Extract the (x, y) coordinate from the center of the cell holding the provided text.  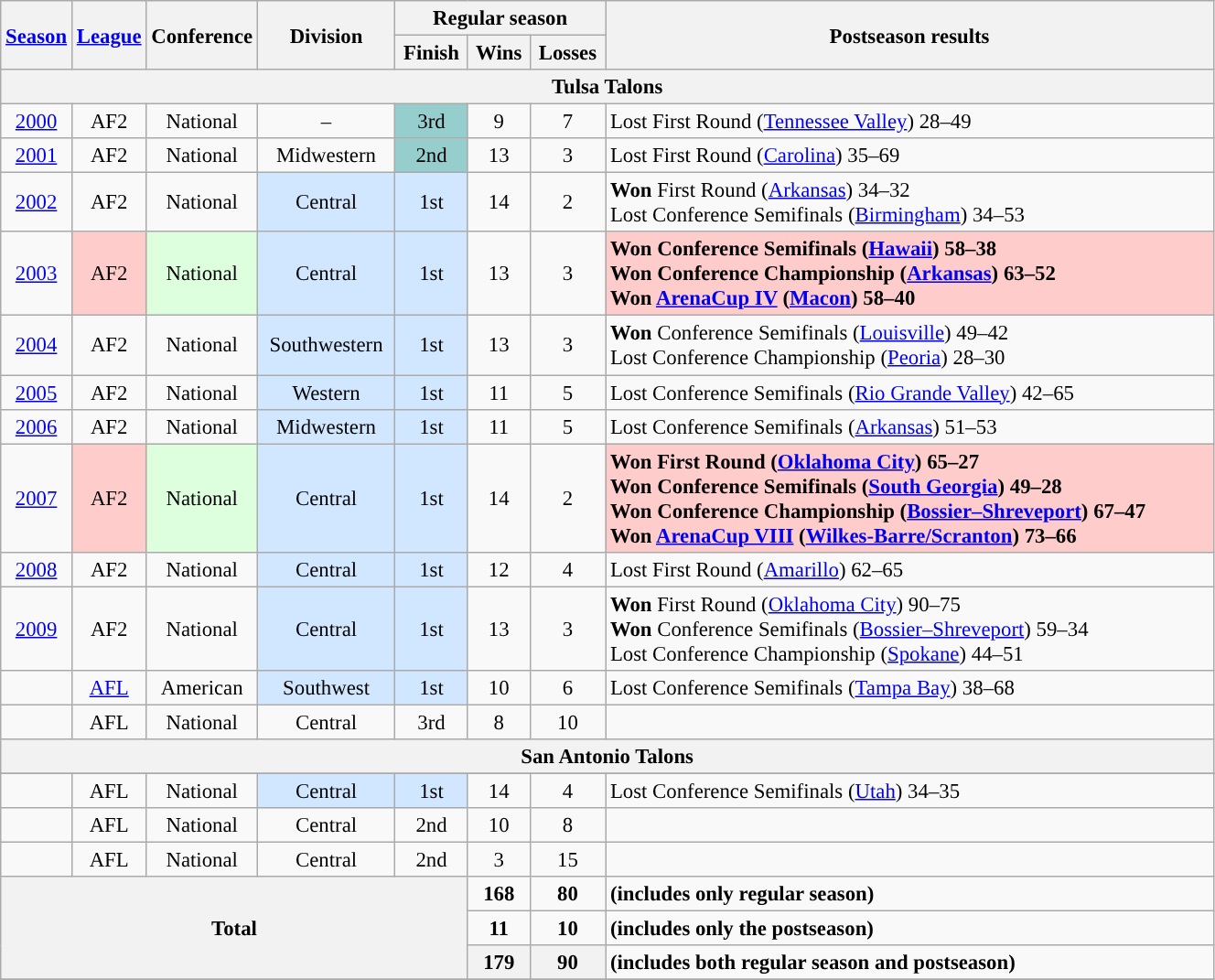
(includes only the postseason) (909, 929)
(includes both regular season and postseason) (909, 963)
Lost Conference Semifinals (Arkansas) 51–53 (909, 426)
168 (499, 894)
Won First Round (Oklahoma City) 90–75 Won Conference Semifinals (Bossier–Shreveport) 59–34 Lost Conference Championship (Spokane) 44–51 (909, 629)
Lost First Round (Carolina) 35–69 (909, 156)
15 (567, 860)
Division (326, 35)
2002 (37, 203)
Lost Conference Semifinals (Tampa Bay) 38–68 (909, 688)
Lost Conference Semifinals (Utah) 34–35 (909, 791)
Losses (567, 53)
9 (499, 122)
Regular season (500, 18)
– (326, 122)
Won Conference Semifinals (Louisville) 49–42 Lost Conference Championship (Peoria) 28–30 (909, 346)
Won First Round (Arkansas) 34–32 Lost Conference Semifinals (Birmingham) 34–53 (909, 203)
League (108, 35)
(includes only regular season) (909, 894)
Season (37, 35)
Won Conference Semifinals (Hawaii) 58–38 Won Conference Championship (Arkansas) 63–52 Won ArenaCup IV (Macon) 58–40 (909, 275)
80 (567, 894)
Lost First Round (Amarillo) 62–65 (909, 569)
2006 (37, 426)
6 (567, 688)
2009 (37, 629)
Total (234, 928)
San Antonio Talons (607, 757)
7 (567, 122)
Western (326, 393)
Lost First Round (Tennessee Valley) 28–49 (909, 122)
2005 (37, 393)
Lost Conference Semifinals (Rio Grande Valley) 42–65 (909, 393)
Wins (499, 53)
2000 (37, 122)
2007 (37, 498)
2001 (37, 156)
Southwest (326, 688)
Southwestern (326, 346)
Tulsa Talons (607, 87)
2003 (37, 275)
Conference (202, 35)
12 (499, 569)
2008 (37, 569)
90 (567, 963)
Postseason results (909, 35)
Finish (432, 53)
179 (499, 963)
American (202, 688)
2004 (37, 346)
